Detect which cell encompasses the target text, then output its [x, y] center coordinate. 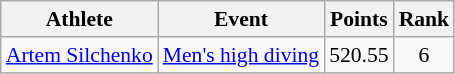
Event [241, 19]
6 [424, 55]
Rank [424, 19]
Points [358, 19]
Men's high diving [241, 55]
Athlete [80, 19]
520.55 [358, 55]
Artem Silchenko [80, 55]
